Pinpoint the cell where the given text exists, returning its (X, Y) midpoint coordinate. 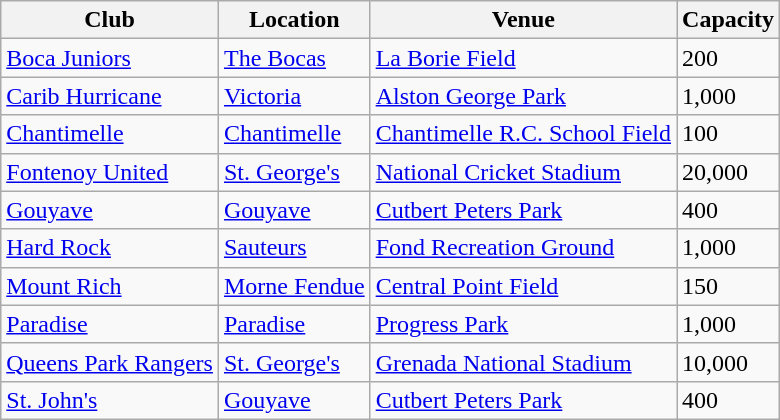
Club (110, 20)
Chantimelle R.C. School Field (523, 134)
Queens Park Rangers (110, 362)
National Cricket Stadium (523, 172)
Victoria (294, 96)
La Borie Field (523, 58)
150 (728, 286)
20,000 (728, 172)
St. John's (110, 400)
Location (294, 20)
Grenada National Stadium (523, 362)
Capacity (728, 20)
Alston George Park (523, 96)
Morne Fendue (294, 286)
100 (728, 134)
Venue (523, 20)
Fontenoy United (110, 172)
200 (728, 58)
Sauteurs (294, 248)
Hard Rock (110, 248)
The Bocas (294, 58)
Progress Park (523, 324)
Central Point Field (523, 286)
10,000 (728, 362)
Fond Recreation Ground (523, 248)
Mount Rich (110, 286)
Boca Juniors (110, 58)
Carib Hurricane (110, 96)
